Provide the (x, y) coordinate of the cell's center where the given text is located.  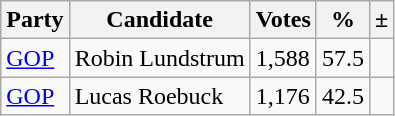
57.5 (342, 58)
% (342, 20)
42.5 (342, 96)
Lucas Roebuck (160, 96)
± (381, 20)
1,176 (283, 96)
Party (35, 20)
Robin Lundstrum (160, 58)
1,588 (283, 58)
Candidate (160, 20)
Votes (283, 20)
